Provide the (x, y) coordinate of the cell's center where the given text is located.  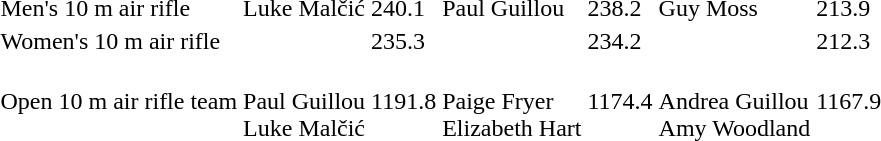
235.3 (404, 41)
234.2 (620, 41)
